Determine the [X, Y] coordinate at the center of the cell enclosing the given text.  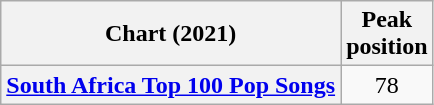
South Africa Top 100 Pop Songs [171, 85]
Peakposition [387, 34]
Chart (2021) [171, 34]
78 [387, 85]
